For the text-containing cell, return its midpoint in [x, y] coordinate format. 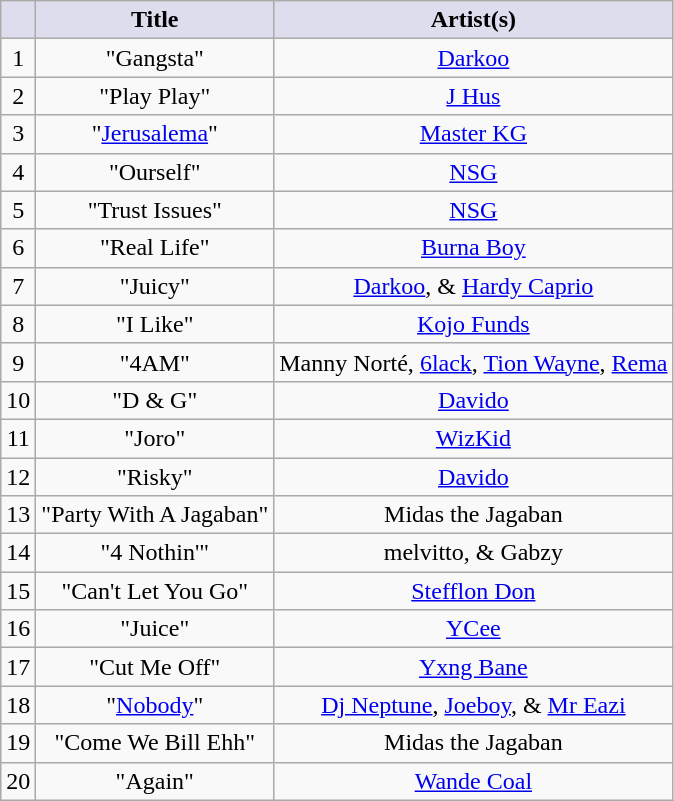
Burna Boy [474, 248]
"Gangsta" [155, 58]
Yxng Bane [474, 667]
"Play Play" [155, 96]
11 [18, 438]
J Hus [474, 96]
Dj Neptune, Joeboy, & Mr Eazi [474, 705]
"Juicy" [155, 286]
15 [18, 591]
"Jerusalema" [155, 134]
Artist(s) [474, 20]
"4AM" [155, 362]
20 [18, 781]
3 [18, 134]
"D & G" [155, 400]
"Can't Let You Go" [155, 591]
"Ourself" [155, 172]
2 [18, 96]
Stefflon Don [474, 591]
"I Like" [155, 324]
10 [18, 400]
4 [18, 172]
"Risky" [155, 477]
Kojo Funds [474, 324]
Title [155, 20]
13 [18, 515]
"Nobody" [155, 705]
"Again" [155, 781]
melvitto, & Gabzy [474, 553]
Darkoo [474, 58]
"Come We Bill Ehh" [155, 743]
19 [18, 743]
"4 Nothin'" [155, 553]
"Real Life" [155, 248]
"Cut Me Off" [155, 667]
Master KG [474, 134]
"Joro" [155, 438]
17 [18, 667]
12 [18, 477]
6 [18, 248]
5 [18, 210]
"Party With A Jagaban" [155, 515]
Darkoo, & Hardy Caprio [474, 286]
14 [18, 553]
WizKid [474, 438]
YCee [474, 629]
"Trust Issues" [155, 210]
7 [18, 286]
18 [18, 705]
Wande Coal [474, 781]
Manny Norté, 6lack, Tion Wayne, Rema [474, 362]
16 [18, 629]
8 [18, 324]
"Juice" [155, 629]
1 [18, 58]
9 [18, 362]
